Return [x, y] of the center of cell containing provided text 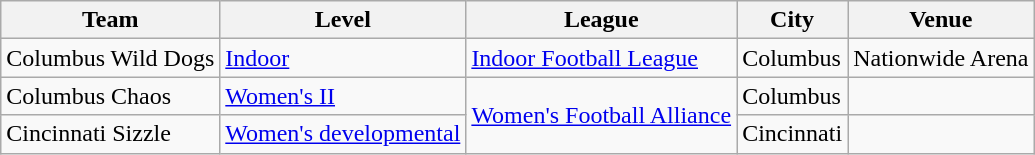
Columbus Chaos [110, 96]
City [792, 20]
Venue [941, 20]
Women's II [343, 96]
Nationwide Arena [941, 58]
Team [110, 20]
Cincinnati [792, 134]
Women's developmental [343, 134]
Indoor [343, 58]
League [602, 20]
Women's Football Alliance [602, 115]
Cincinnati Sizzle [110, 134]
Indoor Football League [602, 58]
Columbus Wild Dogs [110, 58]
Level [343, 20]
